Provide the [x, y] coordinate of the cell's center where the given text is located.  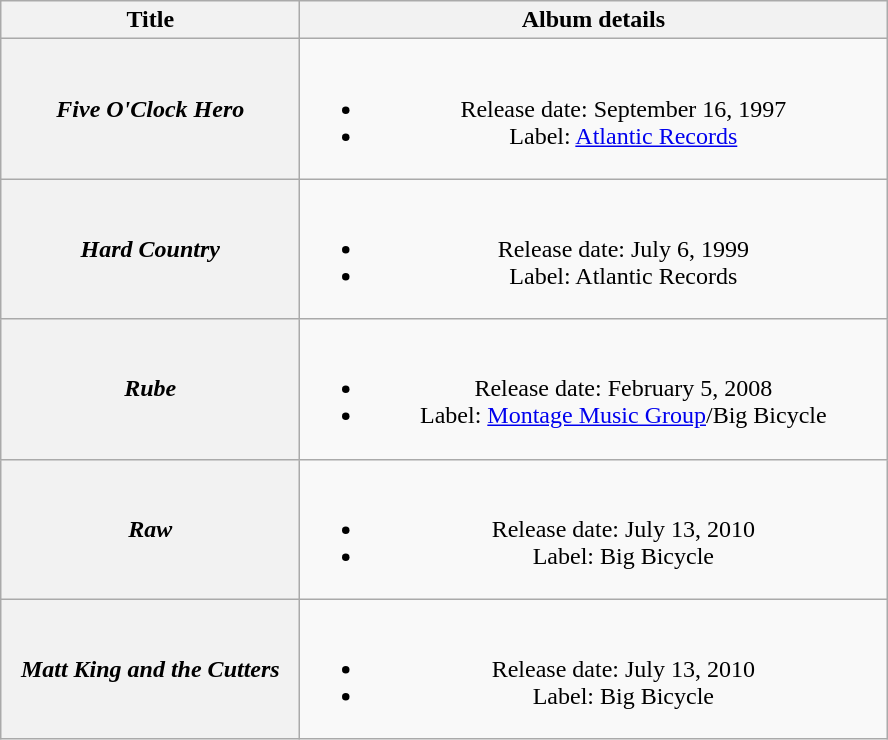
Matt King and the Cutters [150, 669]
Raw [150, 529]
Release date: September 16, 1997Label: Atlantic Records [594, 109]
Release date: February 5, 2008Label: Montage Music Group/Big Bicycle [594, 389]
Title [150, 20]
Release date: July 6, 1999Label: Atlantic Records [594, 249]
Album details [594, 20]
Five O'Clock Hero [150, 109]
Hard Country [150, 249]
Rube [150, 389]
